Output the (x, y) coordinate of the center of the cell containing the given text.  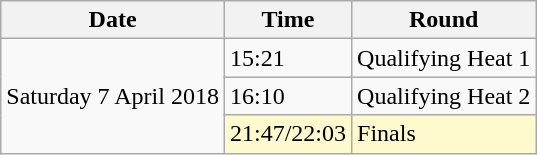
15:21 (288, 58)
16:10 (288, 96)
Qualifying Heat 1 (444, 58)
Date (113, 20)
Finals (444, 134)
Saturday 7 April 2018 (113, 96)
Round (444, 20)
Qualifying Heat 2 (444, 96)
Time (288, 20)
21:47/22:03 (288, 134)
